Return [x, y] of the center of cell containing provided text 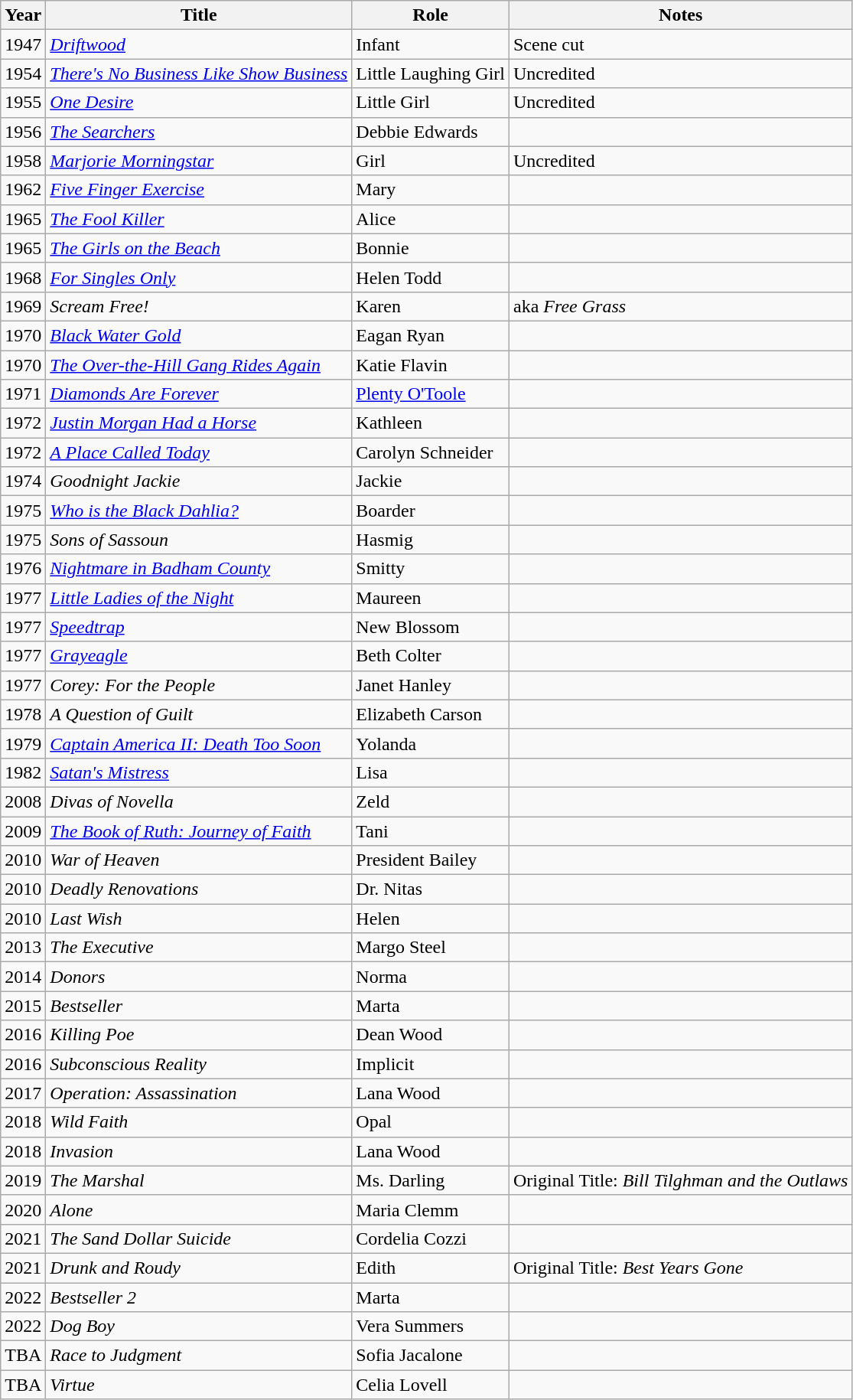
Norma [431, 977]
1979 [23, 743]
Dr. Nitas [431, 889]
A Question of Guilt [199, 714]
Nightmare in Badham County [199, 569]
Helen [431, 919]
Janet Hanley [431, 685]
1962 [23, 190]
Notes [680, 15]
Five Finger Exercise [199, 190]
Invasion [199, 1151]
Deadly Renovations [199, 889]
New Blossom [431, 627]
Who is the Black Dahlia? [199, 511]
The Executive [199, 948]
2019 [23, 1180]
Drunk and Roudy [199, 1268]
2020 [23, 1209]
2015 [23, 1006]
1956 [23, 132]
Bestseller [199, 1006]
Sofia Jacalone [431, 1356]
Zeld [431, 801]
Mary [431, 190]
Hasmig [431, 540]
Helen Todd [431, 277]
Lisa [431, 772]
Driftwood [199, 44]
Ms. Darling [431, 1180]
1955 [23, 103]
Maureen [431, 598]
Divas of Novella [199, 801]
1958 [23, 161]
Cordelia Cozzi [431, 1238]
aka Free Grass [680, 306]
Sons of Sassoun [199, 540]
1978 [23, 714]
Maria Clemm [431, 1209]
1947 [23, 44]
Karen [431, 306]
Donors [199, 977]
Yolanda [431, 743]
Bonnie [431, 248]
The Girls on the Beach [199, 248]
Implicit [431, 1064]
Jackie [431, 481]
1982 [23, 772]
Diamonds Are Forever [199, 394]
2017 [23, 1093]
The Searchers [199, 132]
One Desire [199, 103]
Title [199, 15]
1969 [23, 306]
Subconscious Reality [199, 1064]
Little Girl [431, 103]
Speedtrap [199, 627]
Debbie Edwards [431, 132]
A Place Called Today [199, 452]
Boarder [431, 511]
1954 [23, 73]
2014 [23, 977]
Scene cut [680, 44]
Margo Steel [431, 948]
Role [431, 15]
Black Water Gold [199, 335]
Goodnight Jackie [199, 481]
Original Title: Bill Tilghman and the Outlaws [680, 1180]
For Singles Only [199, 277]
The Sand Dollar Suicide [199, 1238]
President Bailey [431, 860]
Last Wish [199, 919]
Little Ladies of the Night [199, 598]
Bestseller 2 [199, 1297]
Operation: Assassination [199, 1093]
Edith [431, 1268]
Opal [431, 1122]
1976 [23, 569]
1974 [23, 481]
Beth Colter [431, 656]
Smitty [431, 569]
Alice [431, 219]
Year [23, 15]
Kathleen [431, 423]
Tani [431, 831]
Wild Faith [199, 1122]
Plenty O'Toole [431, 394]
2009 [23, 831]
Katie Flavin [431, 365]
Grayeagle [199, 656]
Eagan Ryan [431, 335]
Satan's Mistress [199, 772]
The Book of Ruth: Journey of Faith [199, 831]
1971 [23, 394]
Marjorie Morningstar [199, 161]
Carolyn Schneider [431, 452]
Alone [199, 1209]
Captain America II: Death Too Soon [199, 743]
Elizabeth Carson [431, 714]
Dean Wood [431, 1035]
War of Heaven [199, 860]
Infant [431, 44]
Justin Morgan Had a Horse [199, 423]
2008 [23, 801]
Vera Summers [431, 1327]
The Over-the-Hill Gang Rides Again [199, 365]
Girl [431, 161]
Little Laughing Girl [431, 73]
2013 [23, 948]
Dog Boy [199, 1327]
Virtue [199, 1385]
There's No Business Like Show Business [199, 73]
Celia Lovell [431, 1385]
Original Title: Best Years Gone [680, 1268]
1968 [23, 277]
The Fool Killer [199, 219]
Corey: For the People [199, 685]
Killing Poe [199, 1035]
The Marshal [199, 1180]
Scream Free! [199, 306]
Race to Judgment [199, 1356]
